Detect which cell encompasses the target text, then output its [x, y] center coordinate. 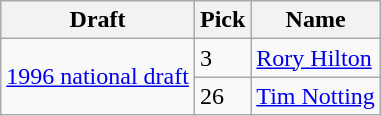
Pick [222, 20]
Draft [98, 20]
3 [222, 58]
Tim Notting [316, 96]
Name [316, 20]
1996 national draft [98, 77]
Rory Hilton [316, 58]
26 [222, 96]
